Search for the cell housing the specified text and yield its [x, y] center coordinate. 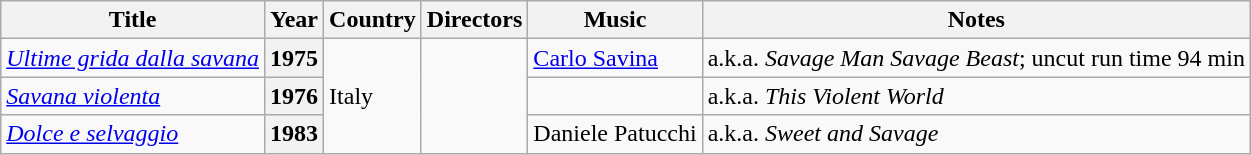
Year [294, 20]
1976 [294, 96]
1975 [294, 58]
Notes [976, 20]
a.k.a. Savage Man Savage Beast; uncut run time 94 min [976, 58]
Directors [474, 20]
a.k.a. This Violent World [976, 96]
Daniele Patucchi [615, 134]
a.k.a. Sweet and Savage [976, 134]
Savana violenta [133, 96]
Ultime grida dalla savana [133, 58]
Music [615, 20]
Carlo Savina [615, 58]
Country [373, 20]
Italy [373, 96]
1983 [294, 134]
Title [133, 20]
Dolce e selvaggio [133, 134]
